Find where the given text appears and provide that cell's center as [x, y] coordinate. 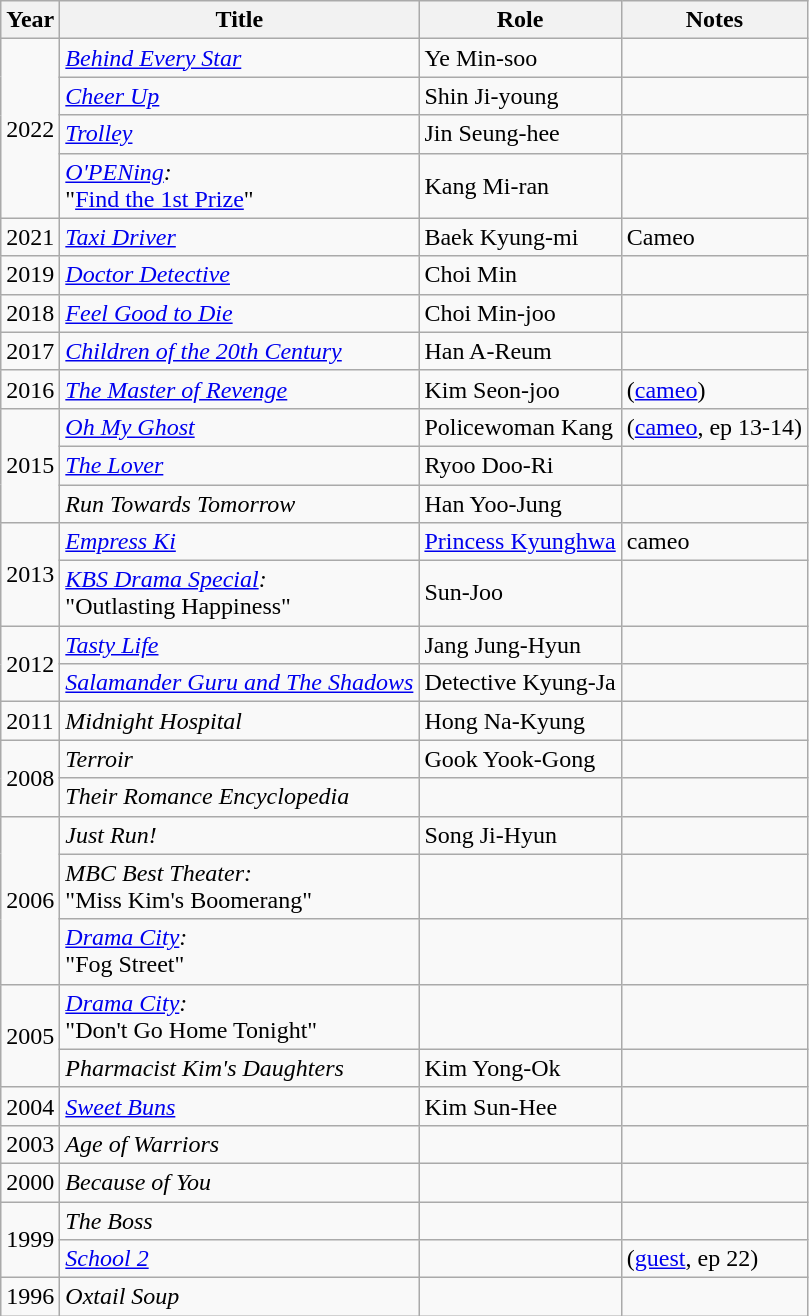
2004 [30, 1106]
Song Ji-Hyun [520, 835]
2003 [30, 1144]
Kang Mi-ran [520, 186]
2000 [30, 1182]
Pharmacist Kim's Daughters [240, 1068]
2013 [30, 574]
Detective Kyung-Ja [520, 683]
2006 [30, 900]
2019 [30, 275]
(guest, ep 22) [714, 1259]
Baek Kyung-mi [520, 237]
Hong Na-Kyung [520, 721]
Title [240, 20]
Kim Seon-joo [520, 389]
Terroir [240, 759]
2008 [30, 778]
Ryoo Doo-Ri [520, 465]
School 2 [240, 1259]
Behind Every Star [240, 58]
Oxtail Soup [240, 1297]
Han A-Reum [520, 351]
Midnight Hospital [240, 721]
Trolley [240, 134]
Role [520, 20]
Notes [714, 20]
Just Run! [240, 835]
2018 [30, 313]
1996 [30, 1297]
The Boss [240, 1221]
Han Yoo-Jung [520, 503]
2021 [30, 237]
Kim Yong-Ok [520, 1068]
Policewoman Kang [520, 427]
2012 [30, 664]
Choi Min-joo [520, 313]
Jang Jung-Hyun [520, 645]
KBS Drama Special:"Outlasting Happiness" [240, 594]
Shin Ji-young [520, 96]
Drama City:"Fog Street" [240, 952]
Jin Seung-hee [520, 134]
Run Towards Tomorrow [240, 503]
Tasty Life [240, 645]
Kim Sun-Hee [520, 1106]
2015 [30, 465]
2005 [30, 1036]
Year [30, 20]
Because of You [240, 1182]
Feel Good to Die [240, 313]
Sun-Joo [520, 594]
Their Romance Encyclopedia [240, 797]
MBC Best Theater:"Miss Kim's Boomerang" [240, 886]
Children of the 20th Century [240, 351]
(cameo) [714, 389]
Princess Kyunghwa [520, 542]
Taxi Driver [240, 237]
2017 [30, 351]
2016 [30, 389]
2011 [30, 721]
O'PENing:"Find the 1st Prize" [240, 186]
Choi Min [520, 275]
Age of Warriors [240, 1144]
2022 [30, 128]
The Lover [240, 465]
1999 [30, 1240]
Oh My Ghost [240, 427]
Ye Min-soo [520, 58]
Empress Ki [240, 542]
Gook Yook-Gong [520, 759]
The Master of Revenge [240, 389]
Doctor Detective [240, 275]
cameo [714, 542]
Sweet Buns [240, 1106]
Drama City:"Don't Go Home Tonight" [240, 1016]
Salamander Guru and The Shadows [240, 683]
Cheer Up [240, 96]
Cameo [714, 237]
(cameo, ep 13-14) [714, 427]
